Return the (x, y) coordinate for the center point of the cell that contains the specified text.  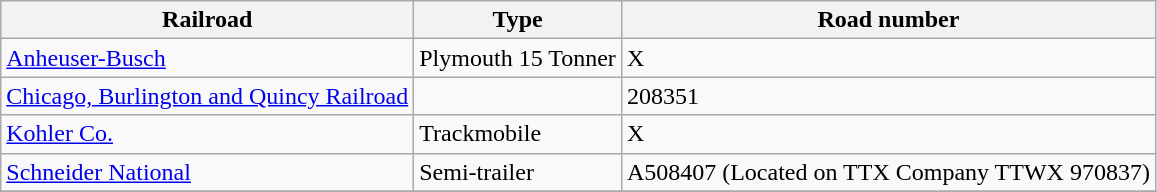
Schneider National (208, 172)
Plymouth 15 Tonner (518, 58)
Trackmobile (518, 134)
Anheuser-Busch (208, 58)
A508407 (Located on TTX Company TTWX 970837) (888, 172)
Type (518, 20)
Railroad (208, 20)
Chicago, Burlington and Quincy Railroad (208, 96)
Road number (888, 20)
Semi-trailer (518, 172)
208351 (888, 96)
Kohler Co. (208, 134)
